For the text-containing cell, return its midpoint in (X, Y) coordinate format. 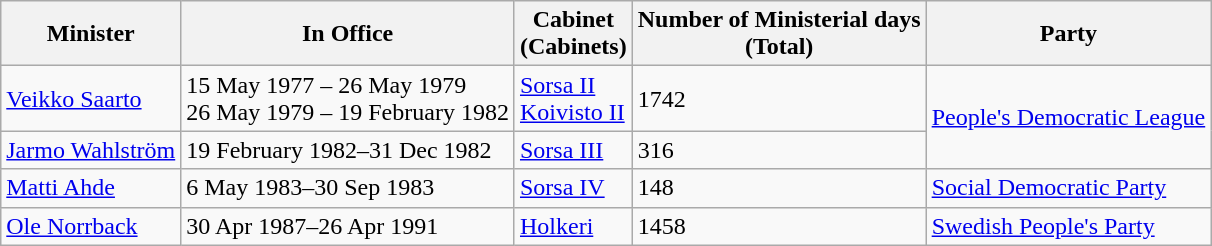
Jarmo Wahlström (91, 150)
Social Democratic Party (1068, 188)
30 Apr 1987–26 Apr 1991 (348, 226)
In Office (348, 34)
Ole Norrback (91, 226)
Sorsa IIKoivisto II (573, 98)
Veikko Saarto (91, 98)
1458 (779, 226)
Matti Ahde (91, 188)
6 May 1983–30 Sep 1983 (348, 188)
Sorsa IV (573, 188)
Sorsa III (573, 150)
15 May 1977 – 26 May 197926 May 1979 – 19 February 1982 (348, 98)
Swedish People's Party (1068, 226)
Minister (91, 34)
148 (779, 188)
Party (1068, 34)
1742 (779, 98)
Cabinet(Cabinets) (573, 34)
Number of Ministerial days (Total) (779, 34)
316 (779, 150)
People's Democratic League (1068, 118)
19 February 1982–31 Dec 1982 (348, 150)
Holkeri (573, 226)
